Provide the [X, Y] coordinate of the cell's center where the given text is located.  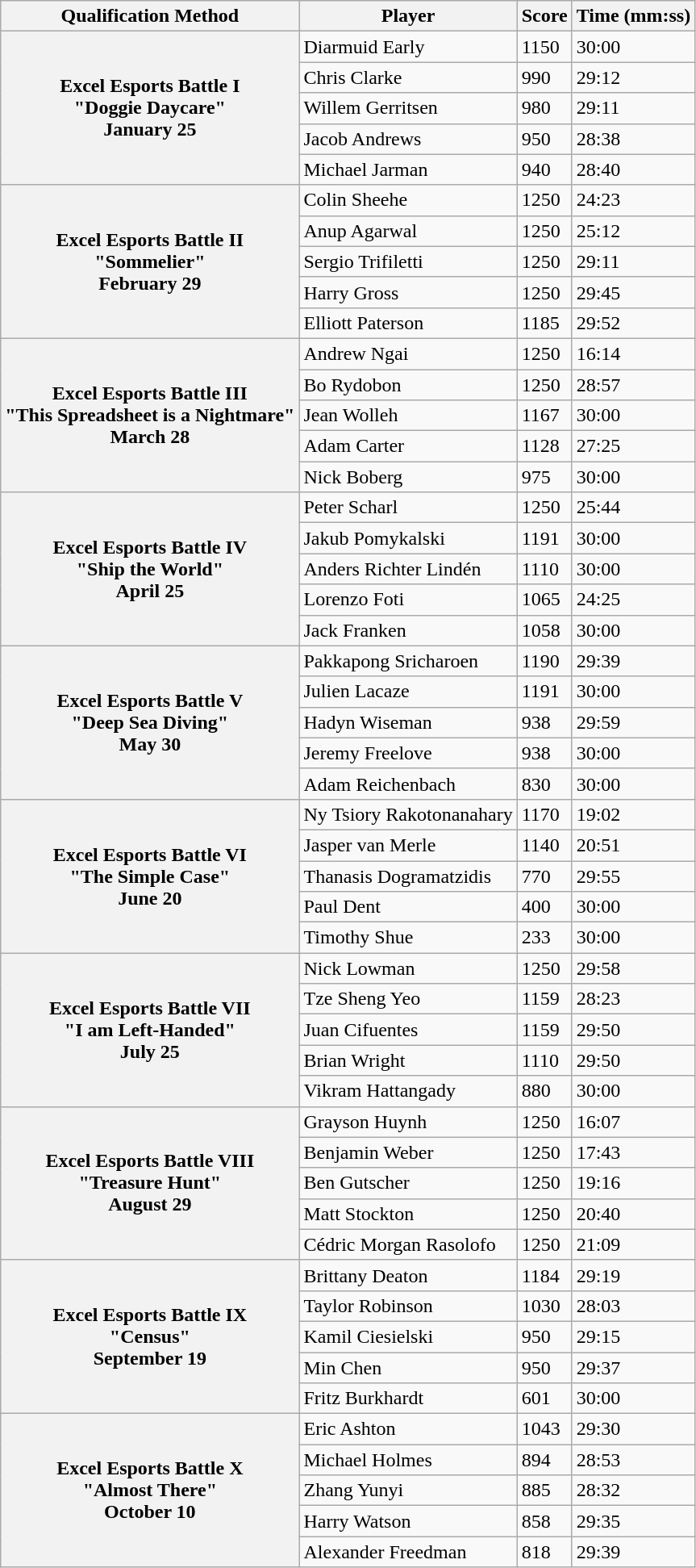
Excel Esports Battle III"This Spreadsheet is a Nightmare"March 28 [150, 415]
1058 [544, 630]
19:02 [634, 814]
16:07 [634, 1122]
20:51 [634, 845]
233 [544, 938]
16:14 [634, 353]
1185 [544, 323]
Adam Carter [408, 446]
29:35 [634, 1521]
Brittany Deaton [408, 1275]
24:25 [634, 600]
29:55 [634, 876]
Paul Dent [408, 907]
1150 [544, 47]
885 [544, 1491]
Excel Esports Battle V"Deep Sea Diving"May 30 [150, 722]
1030 [544, 1306]
Anders Richter Lindén [408, 569]
Hadyn Wiseman [408, 722]
25:44 [634, 508]
Michael Jarman [408, 169]
Excel Esports Battle IV"Ship the World"April 25 [150, 569]
1167 [544, 416]
975 [544, 477]
17:43 [634, 1152]
818 [544, 1552]
29:30 [634, 1429]
Harry Watson [408, 1521]
28:40 [634, 169]
29:45 [634, 292]
Adam Reichenbach [408, 784]
Zhang Yunyi [408, 1491]
Julien Lacaze [408, 692]
1140 [544, 845]
27:25 [634, 446]
28:57 [634, 385]
858 [544, 1521]
Kamil Ciesielski [408, 1336]
601 [544, 1399]
Excel Esports Battle VII"I am Left-Handed"July 25 [150, 1030]
Time (mm:ss) [634, 16]
29:58 [634, 968]
Juan Cifuentes [408, 1030]
Michael Holmes [408, 1460]
1043 [544, 1429]
19:16 [634, 1183]
Elliott Paterson [408, 323]
Bo Rydobon [408, 385]
400 [544, 907]
Peter Scharl [408, 508]
Excel Esports Battle II"Sommelier"February 29 [150, 261]
990 [544, 77]
Excel Esports Battle VI"The Simple Case"June 20 [150, 876]
24:23 [634, 200]
29:15 [634, 1336]
Excel Esports Battle VIII"Treasure Hunt"August 29 [150, 1183]
Jacob Andrews [408, 139]
894 [544, 1460]
Harry Gross [408, 292]
Min Chen [408, 1368]
Matt Stockton [408, 1214]
Lorenzo Foti [408, 600]
Score [544, 16]
29:52 [634, 323]
Alexander Freedman [408, 1552]
1128 [544, 446]
21:09 [634, 1244]
29:37 [634, 1368]
Fritz Burkhardt [408, 1399]
Jack Franken [408, 630]
Benjamin Weber [408, 1152]
28:32 [634, 1491]
Jean Wolleh [408, 416]
Thanasis Dogramatzidis [408, 876]
Brian Wright [408, 1060]
Sergio Trifiletti [408, 261]
Excel Esports Battle I"Doggie Daycare"January 25 [150, 108]
Anup Agarwal [408, 231]
Pakkapong Sricharoen [408, 661]
Tze Sheng Yeo [408, 999]
1184 [544, 1275]
28:53 [634, 1460]
28:38 [634, 139]
Grayson Huynh [408, 1122]
830 [544, 784]
770 [544, 876]
28:03 [634, 1306]
29:59 [634, 722]
29:12 [634, 77]
Ny Tsiory Rakotonanahary [408, 814]
28:23 [634, 999]
Willem Gerritsen [408, 108]
Andrew Ngai [408, 353]
Jakub Pomykalski [408, 538]
25:12 [634, 231]
29:19 [634, 1275]
940 [544, 169]
Excel Esports Battle IX"Census"September 19 [150, 1336]
1065 [544, 600]
Nick Boberg [408, 477]
Qualification Method [150, 16]
980 [544, 108]
Nick Lowman [408, 968]
Timothy Shue [408, 938]
20:40 [634, 1214]
Diarmuid Early [408, 47]
Colin Sheehe [408, 200]
1170 [544, 814]
Eric Ashton [408, 1429]
Jasper van Merle [408, 845]
1190 [544, 661]
Taylor Robinson [408, 1306]
Vikram Hattangady [408, 1091]
Jeremy Freelove [408, 753]
Excel Esports Battle X"Almost There"October 10 [150, 1491]
Cédric Morgan Rasolofo [408, 1244]
Ben Gutscher [408, 1183]
880 [544, 1091]
Chris Clarke [408, 77]
Player [408, 16]
